Extract the [x, y] coordinate from the center of the cell holding the provided text.  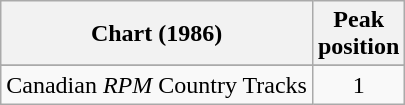
Peakposition [358, 34]
Canadian RPM Country Tracks [157, 85]
1 [358, 85]
Chart (1986) [157, 34]
